From the cell containing the given text, extract its center point as [X, Y] coordinate. 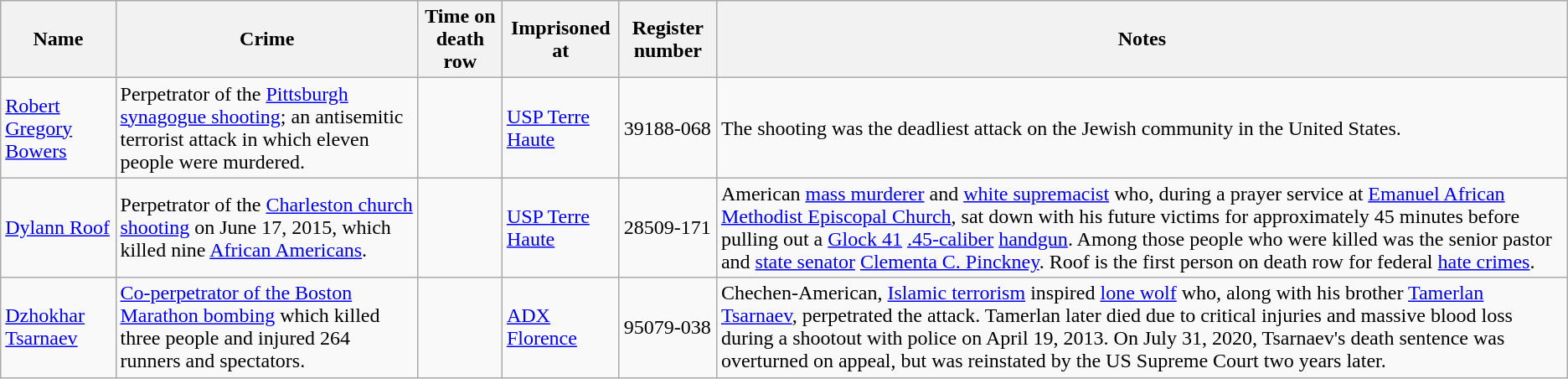
Crime [266, 39]
Register number [668, 39]
ADX Florence [560, 327]
Robert Gregory Bowers [59, 127]
95079-038 [668, 327]
Dzhokhar Tsarnaev [59, 327]
Name [59, 39]
Perpetrator of the Charleston church shooting on June 17, 2015, which killed nine African Americans. [266, 228]
Notes [1142, 39]
28509-171 [668, 228]
39188-068 [668, 127]
Imprisoned at [560, 39]
Perpetrator of the Pittsburgh synagogue shooting; an antisemitic terrorist attack in which eleven people were murdered. [266, 127]
Co-perpetrator of the Boston Marathon bombing which killed three people and injured 264 runners and spectators. [266, 327]
The shooting was the deadliest attack on the Jewish community in the United States. [1142, 127]
Dylann Roof [59, 228]
Time on death row [460, 39]
